Scan for the cell matching the given text and deliver its [x, y] coordinate at center. 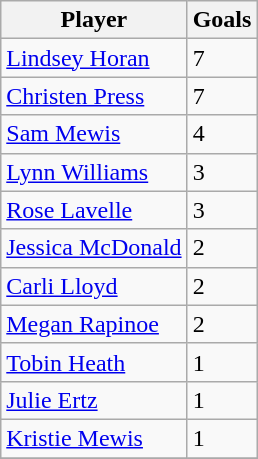
Megan Rapinoe [94, 324]
Goals [222, 20]
Lynn Williams [94, 172]
Julie Ertz [94, 400]
Christen Press [94, 96]
Jessica McDonald [94, 248]
Carli Lloyd [94, 286]
Sam Mewis [94, 134]
Player [94, 20]
4 [222, 134]
Kristie Mewis [94, 438]
Lindsey Horan [94, 58]
Tobin Heath [94, 362]
Rose Lavelle [94, 210]
